Identify which cell holds the provided text, then report its (x, y) central coordinate. 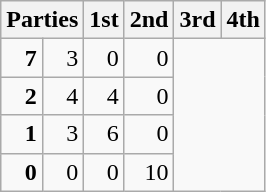
1st (104, 20)
6 (104, 134)
Parties (42, 20)
10 (149, 172)
1 (22, 134)
2 (22, 96)
4th (243, 20)
2nd (149, 20)
3rd (198, 20)
7 (22, 58)
